Determine the [X, Y] coordinate at the center of the cell enclosing the given text.  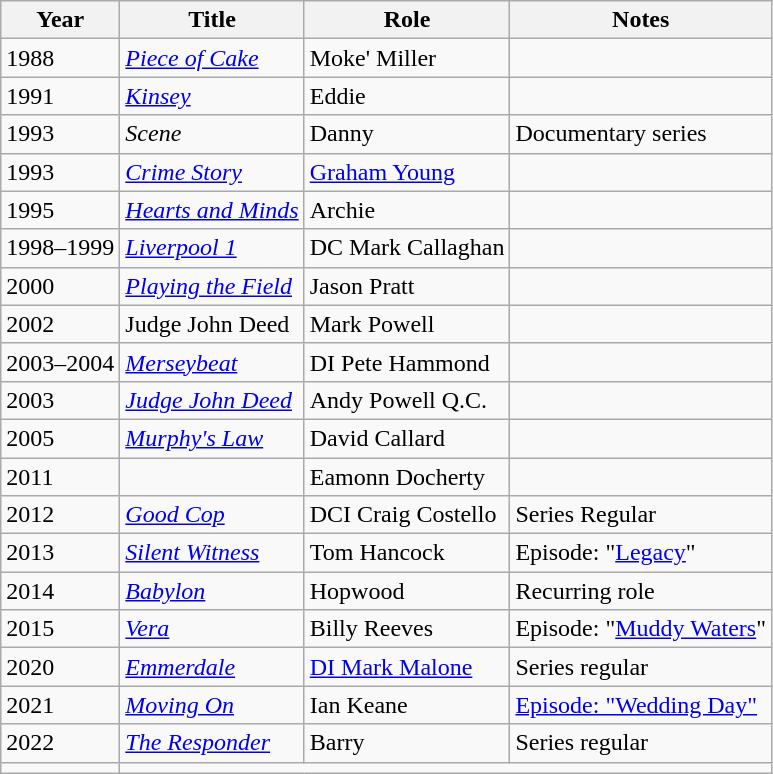
2011 [60, 477]
Crime Story [212, 172]
Silent Witness [212, 553]
Graham Young [407, 172]
2015 [60, 629]
Barry [407, 743]
Mark Powell [407, 324]
1988 [60, 58]
Series Regular [641, 515]
2013 [60, 553]
Episode: "Wedding Day" [641, 705]
Episode: "Muddy Waters" [641, 629]
Moke' Miller [407, 58]
Andy Powell Q.C. [407, 400]
Billy Reeves [407, 629]
2000 [60, 286]
Liverpool 1 [212, 248]
Kinsey [212, 96]
DI Pete Hammond [407, 362]
Murphy's Law [212, 438]
Ian Keane [407, 705]
Emmerdale [212, 667]
2003 [60, 400]
2021 [60, 705]
Jason Pratt [407, 286]
Hearts and Minds [212, 210]
Eamonn Docherty [407, 477]
Eddie [407, 96]
1995 [60, 210]
DI Mark Malone [407, 667]
Year [60, 20]
The Responder [212, 743]
Scene [212, 134]
Moving On [212, 705]
Episode: "Legacy" [641, 553]
Good Cop [212, 515]
Title [212, 20]
Vera [212, 629]
Notes [641, 20]
Danny [407, 134]
2002 [60, 324]
Role [407, 20]
2014 [60, 591]
Archie [407, 210]
2003–2004 [60, 362]
2012 [60, 515]
Hopwood [407, 591]
2005 [60, 438]
1998–1999 [60, 248]
DC Mark Callaghan [407, 248]
Babylon [212, 591]
DCI Craig Costello [407, 515]
Playing the Field [212, 286]
2020 [60, 667]
Tom Hancock [407, 553]
Documentary series [641, 134]
David Callard [407, 438]
2022 [60, 743]
1991 [60, 96]
Piece of Cake [212, 58]
Recurring role [641, 591]
Merseybeat [212, 362]
